Capture the cell that displays the provided text and extract its [x, y] central coordinate. 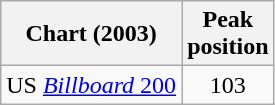
Peakposition [228, 34]
US Billboard 200 [92, 85]
103 [228, 85]
Chart (2003) [92, 34]
